Capture the cell that displays the provided text and extract its (X, Y) central coordinate. 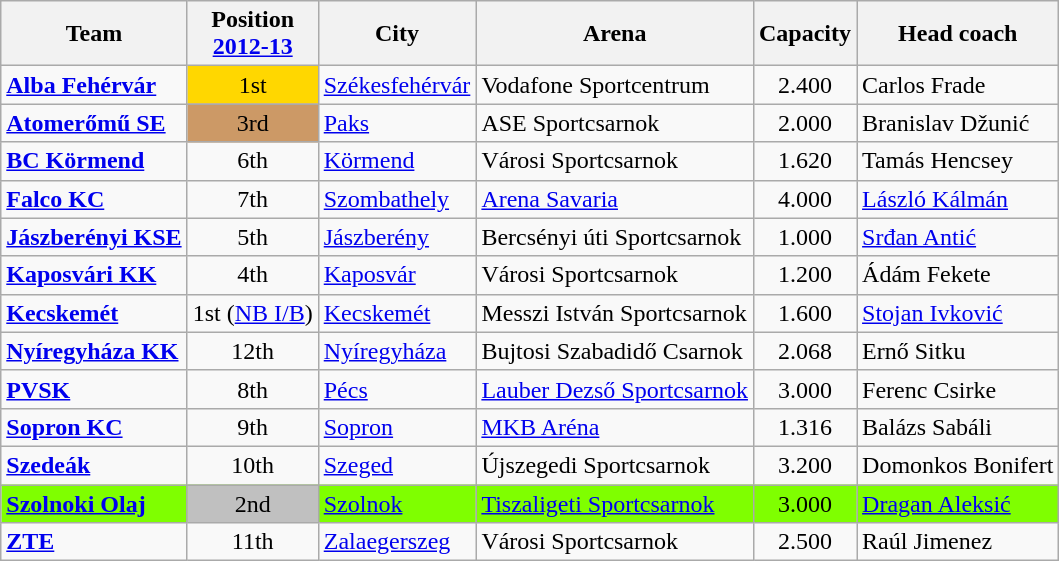
6th (252, 161)
Sopron KC (94, 427)
4.000 (804, 199)
Srđan Antić (958, 237)
Ádám Fekete (958, 275)
Balázs Sabáli (958, 427)
Carlos Frade (958, 85)
Atomerőmű SE (94, 123)
Nyíregyháza KK (94, 351)
Ferenc Csirke (958, 389)
Tamás Hencsey (958, 161)
Szeged (397, 465)
Szombathely (397, 199)
Bujtosi Szabadidő Csarnok (615, 351)
Kaposvár (397, 275)
2.400 (804, 85)
Lauber Dezső Sportcsarnok (615, 389)
Pécs (397, 389)
Capacity (804, 34)
Messzi István Sportcsarnok (615, 313)
11th (252, 542)
Position2012-13 (252, 34)
2.500 (804, 542)
8th (252, 389)
4th (252, 275)
Tiszaligeti Sportcsarnok (615, 503)
12th (252, 351)
7th (252, 199)
Szolnok (397, 503)
ASE Sportcsarnok (615, 123)
1.200 (804, 275)
Alba Fehérvár (94, 85)
Jászberényi KSE (94, 237)
Szolnoki Olaj (94, 503)
3.200 (804, 465)
1st (NB I/B) (252, 313)
Vodafone Sportcentrum (615, 85)
9th (252, 427)
10th (252, 465)
Körmend (397, 161)
3rd (252, 123)
Stojan Ivković (958, 313)
Bercsényi úti Sportcsarnok (615, 237)
Kaposvári KK (94, 275)
1st (252, 85)
Ernő Sitku (958, 351)
MKB Aréna (615, 427)
Zalaegerszeg (397, 542)
Szedeák (94, 465)
Team (94, 34)
1.600 (804, 313)
Jászberény (397, 237)
Sopron (397, 427)
Domonkos Bonifert (958, 465)
Branislav Džunić (958, 123)
Székesfehérvár (397, 85)
1.620 (804, 161)
2.068 (804, 351)
Nyíregyháza (397, 351)
Raúl Jimenez (958, 542)
2nd (252, 503)
5th (252, 237)
2.000 (804, 123)
Arena Savaria (615, 199)
Paks (397, 123)
City (397, 34)
BC Körmend (94, 161)
PVSK (94, 389)
Head coach (958, 34)
1.000 (804, 237)
László Kálmán (958, 199)
ZTE (94, 542)
Falco KC (94, 199)
Újszegedi Sportcsarnok (615, 465)
Arena (615, 34)
Dragan Aleksić (958, 503)
1.316 (804, 427)
